Provide the [X, Y] coordinate of the cell's center where the given text is located.  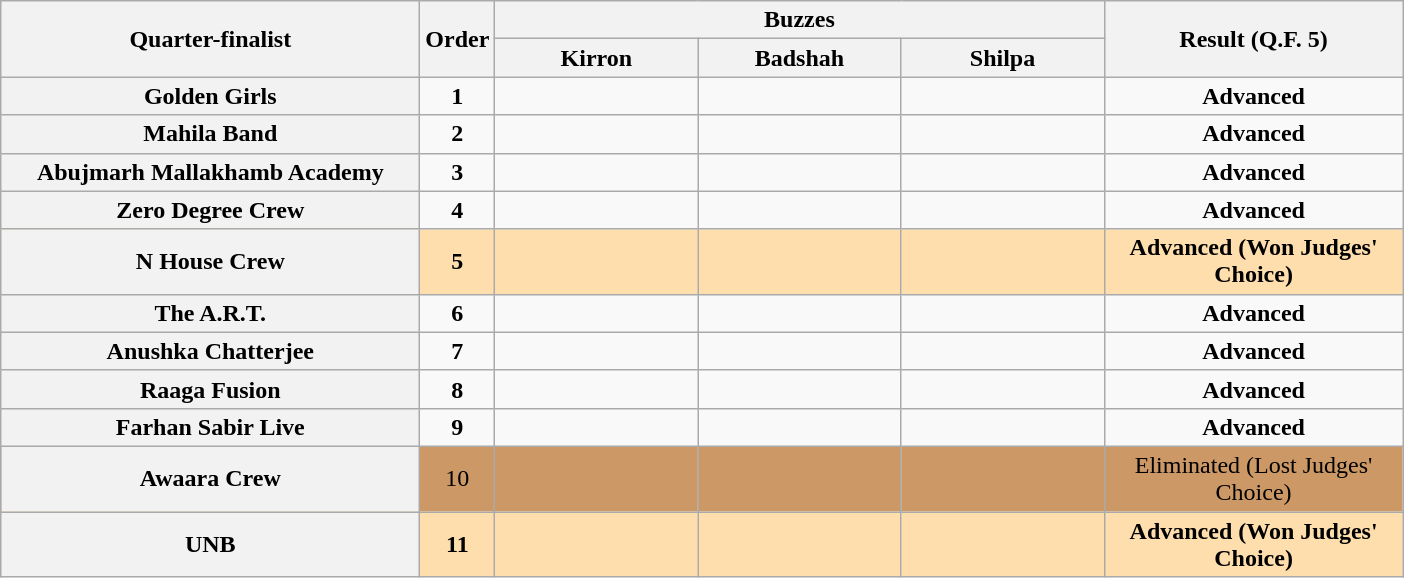
4 [458, 210]
Farhan Sabir Live [210, 427]
7 [458, 351]
Eliminated (Lost Judges' Choice) [1254, 478]
Zero Degree Crew [210, 210]
Abujmarh Mallakhamb Academy [210, 172]
6 [458, 313]
Awaara Crew [210, 478]
UNB [210, 544]
Raaga Fusion [210, 389]
10 [458, 478]
8 [458, 389]
Badshah [800, 58]
Result (Q.F. 5) [1254, 39]
Order [458, 39]
Golden Girls [210, 96]
2 [458, 134]
N House Crew [210, 262]
Anushka Chatterjee [210, 351]
1 [458, 96]
Quarter-finalist [210, 39]
Shilpa [1002, 58]
5 [458, 262]
Mahila Band [210, 134]
The A.R.T. [210, 313]
11 [458, 544]
9 [458, 427]
Buzzes [800, 20]
3 [458, 172]
Kirron [596, 58]
